Determine the [x, y] coordinate at the center of the cell enclosing the given text.  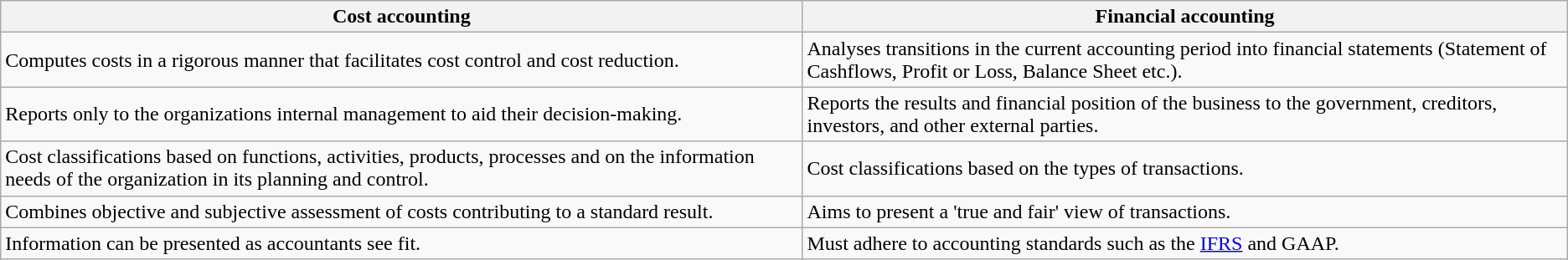
Computes costs in a rigorous manner that facilitates cost control and cost reduction. [402, 60]
Must adhere to accounting standards such as the IFRS and GAAP. [1184, 243]
Reports the results and financial position of the business to the government, creditors, investors, and other external parties. [1184, 114]
Combines objective and subjective assessment of costs contributing to a standard result. [402, 212]
Information can be presented as accountants see fit. [402, 243]
Cost classifications based on the types of transactions. [1184, 169]
Cost accounting [402, 17]
Aims to present a 'true and fair' view of transactions. [1184, 212]
Reports only to the organizations internal management to aid their decision-making. [402, 114]
Financial accounting [1184, 17]
Analyses transitions in the current accounting period into financial statements (Statement of Cashflows, Profit or Loss, Balance Sheet etc.). [1184, 60]
